Scan for the cell matching the given text and deliver its [x, y] coordinate at center. 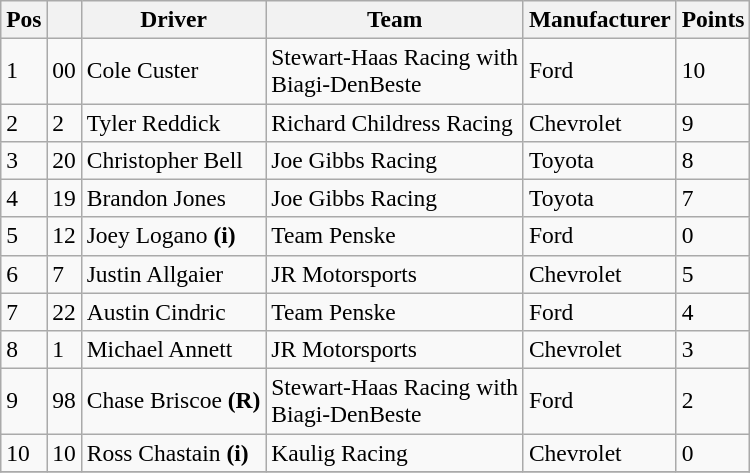
Joey Logano (i) [174, 236]
00 [64, 70]
Cole Custer [174, 70]
Brandon Jones [174, 198]
22 [64, 312]
Team [395, 19]
20 [64, 160]
Richard Childress Racing [395, 122]
19 [64, 198]
Tyler Reddick [174, 122]
Pos [24, 19]
98 [64, 400]
Austin Cindric [174, 312]
6 [24, 274]
Kaulig Racing [395, 452]
Points [713, 19]
Chase Briscoe (R) [174, 400]
Christopher Bell [174, 160]
Ross Chastain (i) [174, 452]
Michael Annett [174, 349]
12 [64, 236]
Manufacturer [600, 19]
Driver [174, 19]
Justin Allgaier [174, 274]
